Scan for the cell matching the given text and deliver its (x, y) coordinate at center. 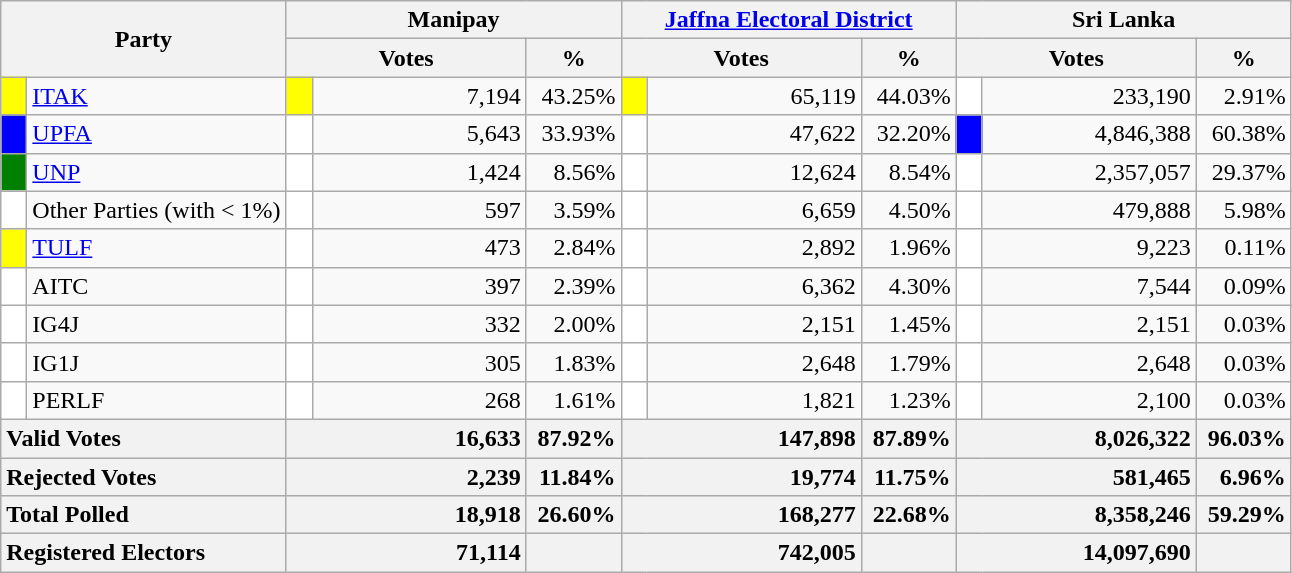
PERLF (156, 400)
4.50% (908, 210)
2.39% (574, 286)
305 (419, 362)
71,114 (406, 553)
2,892 (754, 248)
6,659 (754, 210)
233,190 (1089, 96)
5,643 (419, 134)
2,100 (1089, 400)
29.37% (1244, 172)
2.91% (1244, 96)
1.45% (908, 324)
UPFA (156, 134)
742,005 (741, 553)
581,465 (1076, 477)
Valid Votes (144, 438)
ITAK (156, 96)
168,277 (741, 515)
147,898 (741, 438)
65,119 (754, 96)
597 (419, 210)
22.68% (908, 515)
Total Polled (144, 515)
60.38% (1244, 134)
Registered Electors (144, 553)
1,821 (754, 400)
1,424 (419, 172)
7,194 (419, 96)
479,888 (1089, 210)
Jaffna Electoral District (788, 20)
11.75% (908, 477)
47,622 (754, 134)
1.61% (574, 400)
6,362 (754, 286)
268 (419, 400)
0.11% (1244, 248)
Manipay (454, 20)
43.25% (574, 96)
4.30% (908, 286)
12,624 (754, 172)
8,358,246 (1076, 515)
Sri Lanka (1124, 20)
2.00% (574, 324)
87.89% (908, 438)
8,026,322 (1076, 438)
397 (419, 286)
IG1J (156, 362)
44.03% (908, 96)
2.84% (574, 248)
2,357,057 (1089, 172)
8.54% (908, 172)
Rejected Votes (144, 477)
5.98% (1244, 210)
Other Parties (with < 1%) (156, 210)
11.84% (574, 477)
332 (419, 324)
1.96% (908, 248)
96.03% (1244, 438)
3.59% (574, 210)
26.60% (574, 515)
9,223 (1089, 248)
1.83% (574, 362)
1.23% (908, 400)
14,097,690 (1076, 553)
1.79% (908, 362)
UNP (156, 172)
87.92% (574, 438)
2,239 (406, 477)
59.29% (1244, 515)
7,544 (1089, 286)
4,846,388 (1089, 134)
473 (419, 248)
19,774 (741, 477)
33.93% (574, 134)
0.09% (1244, 286)
18,918 (406, 515)
6.96% (1244, 477)
32.20% (908, 134)
8.56% (574, 172)
TULF (156, 248)
AITC (156, 286)
IG4J (156, 324)
Party (144, 39)
16,633 (406, 438)
